Extract the [x, y] coordinate from the center of the cell holding the provided text.  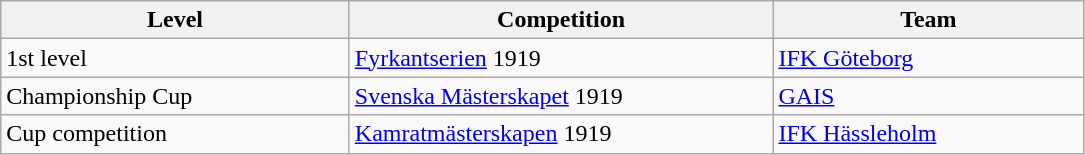
IFK Hässleholm [928, 134]
Level [176, 20]
Team [928, 20]
GAIS [928, 96]
Championship Cup [176, 96]
1st level [176, 58]
Svenska Mästerskapet 1919 [561, 96]
Kamratmästerskapen 1919 [561, 134]
Fyrkantserien 1919 [561, 58]
IFK Göteborg [928, 58]
Competition [561, 20]
Cup competition [176, 134]
